Search for the cell housing the specified text and yield its (x, y) center coordinate. 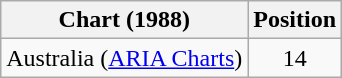
Chart (1988) (124, 20)
Position (295, 20)
14 (295, 58)
Australia (ARIA Charts) (124, 58)
